For the text-containing cell, return its midpoint in (X, Y) coordinate format. 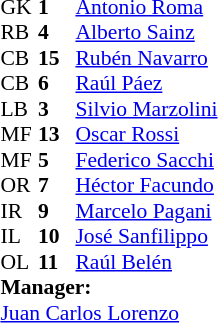
IL (19, 237)
Héctor Facundo (146, 185)
Raúl Belén (146, 262)
Alberto Sainz (146, 33)
Marcelo Pagani (146, 211)
Manager: (108, 287)
OR (19, 185)
Oscar Rossi (146, 135)
Raúl Páez (146, 83)
Federico Sacchi (146, 160)
José Sanfilippo (146, 237)
9 (57, 211)
3 (57, 109)
15 (57, 58)
4 (57, 33)
IR (19, 211)
11 (57, 262)
Silvio Marzolini (146, 109)
13 (57, 135)
7 (57, 185)
10 (57, 237)
Rubén Navarro (146, 58)
RB (19, 33)
5 (57, 160)
OL (19, 262)
6 (57, 83)
LB (19, 109)
